Return (x, y) of the center of cell containing provided text 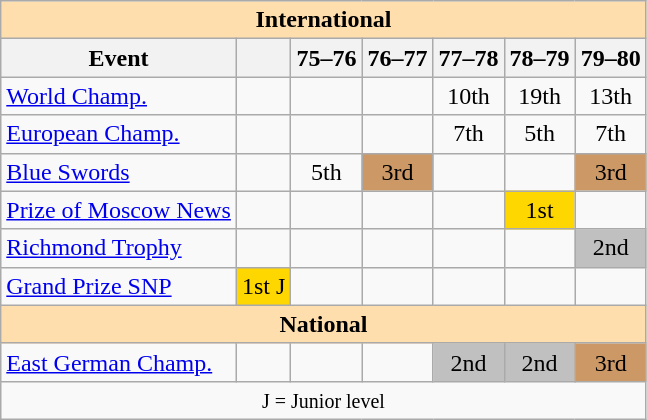
East German Champ. (119, 362)
77–78 (468, 58)
1st J (263, 286)
1st (540, 210)
J = Junior level (324, 400)
79–80 (610, 58)
European Champ. (119, 134)
Richmond Trophy (119, 248)
Event (119, 58)
75–76 (326, 58)
Prize of Moscow News (119, 210)
19th (540, 96)
78–79 (540, 58)
13th (610, 96)
76–77 (398, 58)
International (324, 20)
Grand Prize SNP (119, 286)
10th (468, 96)
Blue Swords (119, 172)
National (324, 324)
World Champ. (119, 96)
